For the text-containing cell, return its midpoint in [x, y] coordinate format. 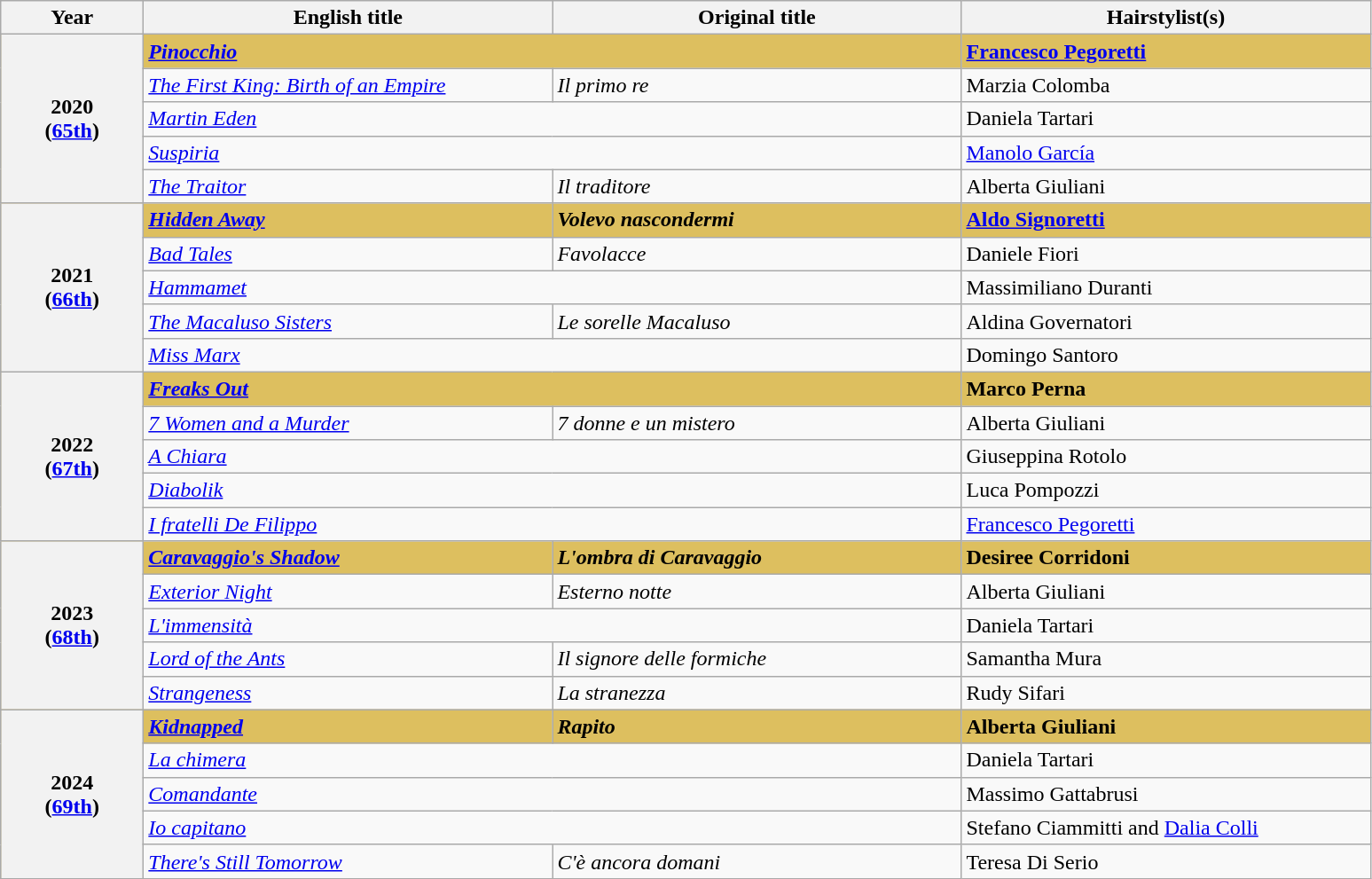
Domingo Santoro [1165, 355]
La chimera [553, 760]
Lord of the Ants [348, 659]
Hammamet [553, 287]
Rapito [757, 726]
Giuseppina Rotolo [1165, 457]
Exterior Night [348, 592]
Marco Perna [1165, 388]
Comandante [553, 794]
The Traitor [348, 186]
Massimo Gattabrusi [1165, 794]
A Chiara [553, 457]
Hairstylist(s) [1165, 18]
2024(69th) [73, 794]
7 donne e un mistero [757, 423]
L'immensità [553, 625]
Marzia Colomba [1165, 85]
7 Women and a Murder [348, 423]
Io capitano [553, 828]
Stefano Ciammitti and Dalia Colli [1165, 828]
2020(65th) [73, 119]
Samantha Mura [1165, 659]
Desiree Corridoni [1165, 558]
Caravaggio's Shadow [348, 558]
The First King: Birth of an Empire [348, 85]
Daniele Fiori [1165, 254]
Suspiria [553, 153]
Massimiliano Duranti [1165, 287]
There's Still Tomorrow [348, 861]
English title [348, 18]
Pinocchio [553, 51]
Le sorelle Macaluso [757, 321]
2021(66th) [73, 287]
Teresa Di Serio [1165, 861]
Il primo re [757, 85]
Martin Eden [553, 119]
Original title [757, 18]
Manolo García [1165, 153]
Il signore delle formiche [757, 659]
Il traditore [757, 186]
Kidnapped [348, 726]
Aldo Signoretti [1165, 220]
La stranezza [757, 693]
2022(67th) [73, 456]
Volevo nascondermi [757, 220]
Rudy Sifari [1165, 693]
Hidden Away [348, 220]
Esterno notte [757, 592]
Bad Tales [348, 254]
Miss Marx [553, 355]
Aldina Governatori [1165, 321]
Freaks Out [553, 388]
Year [73, 18]
Luca Pompozzi [1165, 491]
Strangeness [348, 693]
2023(68th) [73, 625]
Favolacce [757, 254]
I fratelli De Filippo [553, 524]
L'ombra di Caravaggio [757, 558]
C'è ancora domani [757, 861]
Diabolik [553, 491]
The Macaluso Sisters [348, 321]
